Detect which cell encompasses the target text, then output its (x, y) center coordinate. 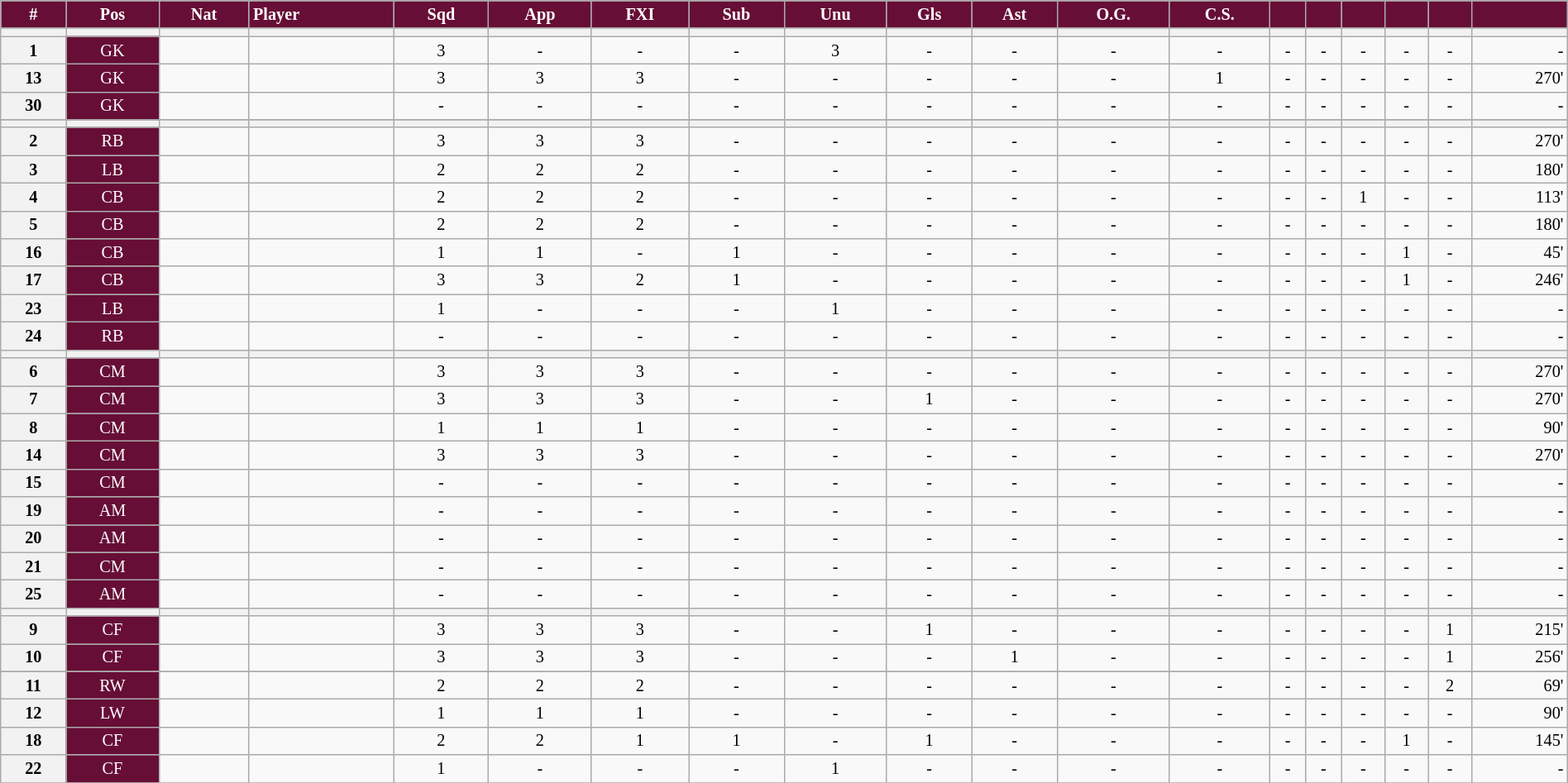
21 (33, 566)
24 (33, 336)
7 (33, 399)
App (540, 14)
18 (33, 741)
45' (1519, 252)
17 (33, 280)
6 (33, 371)
Ast (1014, 14)
15 (33, 483)
10 (33, 657)
RW (112, 685)
69' (1519, 685)
16 (33, 252)
11 (33, 685)
113' (1519, 197)
19 (33, 510)
215' (1519, 629)
Player (321, 14)
256' (1519, 657)
22 (33, 769)
20 (33, 538)
30 (33, 106)
246' (1519, 280)
23 (33, 308)
Sub (736, 14)
25 (33, 594)
# (33, 14)
12 (33, 713)
9 (33, 629)
13 (33, 78)
Pos (112, 14)
Sqd (442, 14)
145' (1519, 741)
Nat (203, 14)
O.G. (1113, 14)
C.S. (1219, 14)
LW (112, 713)
FXI (640, 14)
4 (33, 197)
Unu (835, 14)
Gls (930, 14)
5 (33, 225)
14 (33, 455)
8 (33, 427)
